From the cell containing the given text, extract its center point as (x, y) coordinate. 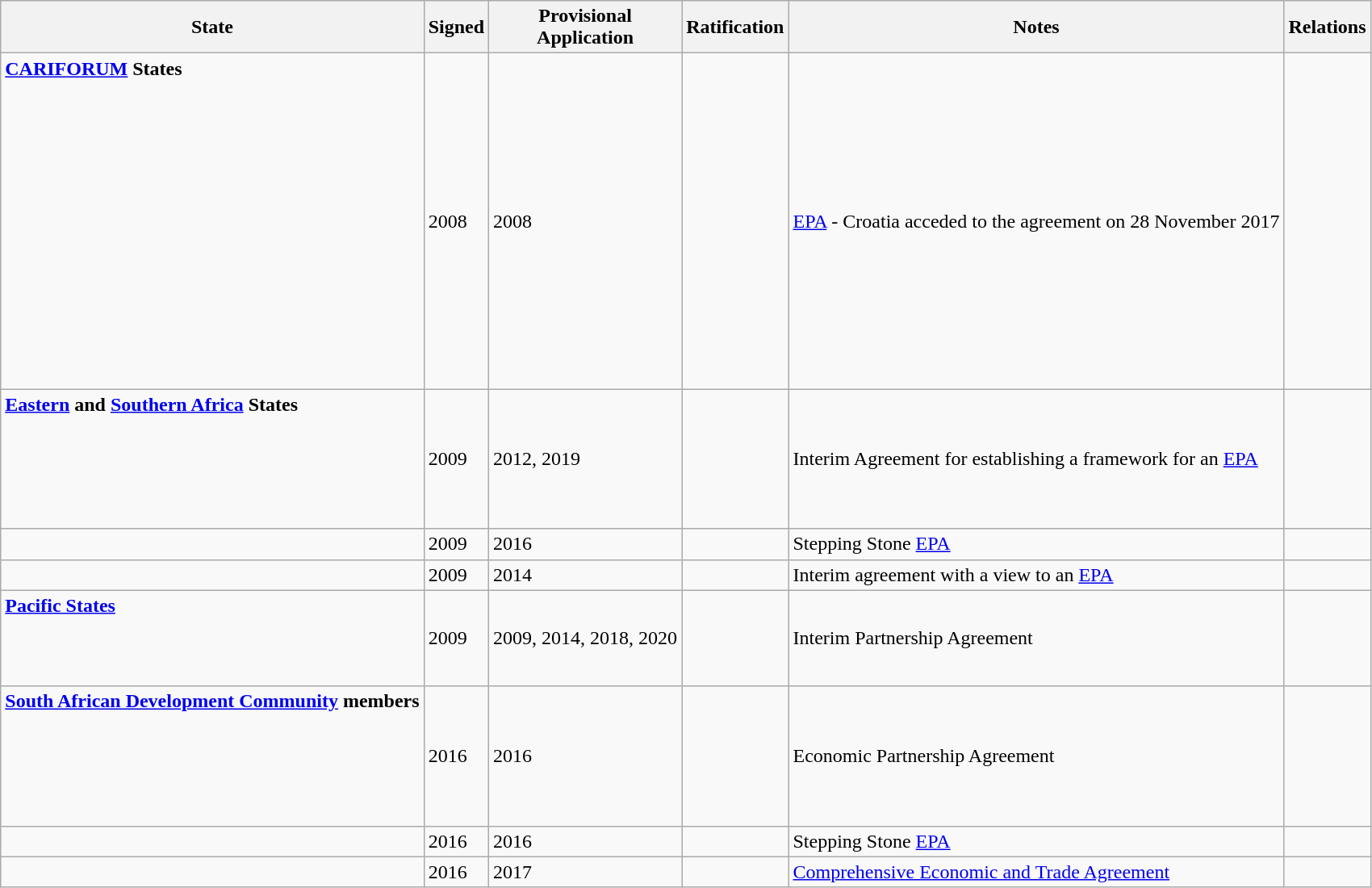
2009, 2014, 2018, 2020 (586, 638)
CARIFORUM States (212, 221)
Pacific States (212, 638)
Ratification (735, 27)
State (212, 27)
Relations (1327, 27)
2012, 2019 (586, 459)
Eastern and Southern Africa States (212, 459)
Notes (1036, 27)
ProvisionalApplication (586, 27)
Interim Agreement for establishing a framework for an EPA (1036, 459)
Interim Partnership Agreement (1036, 638)
2017 (586, 872)
2014 (586, 575)
Economic Partnership Agreement (1036, 756)
Comprehensive Economic and Trade Agreement (1036, 872)
EPA - Croatia acceded to the agreement on 28 November 2017 (1036, 221)
Signed (456, 27)
Interim agreement with a view to an EPA (1036, 575)
South African Development Community members (212, 756)
